Determine the (x, y) coordinate at the center of the cell enclosing the given text.  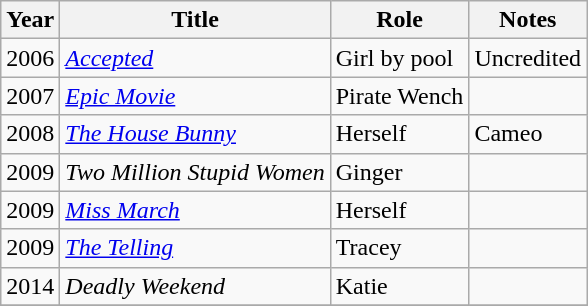
Deadly Weekend (195, 286)
Accepted (195, 58)
Cameo (528, 134)
Notes (528, 20)
Role (400, 20)
Tracey (400, 248)
The House Bunny (195, 134)
Girl by pool (400, 58)
Ginger (400, 172)
Katie (400, 286)
Epic Movie (195, 96)
2014 (30, 286)
Miss March (195, 210)
Pirate Wench (400, 96)
Two Million Stupid Women (195, 172)
2006 (30, 58)
Title (195, 20)
The Telling (195, 248)
2007 (30, 96)
Year (30, 20)
2008 (30, 134)
Uncredited (528, 58)
